For the text-containing cell, return its midpoint in [x, y] coordinate format. 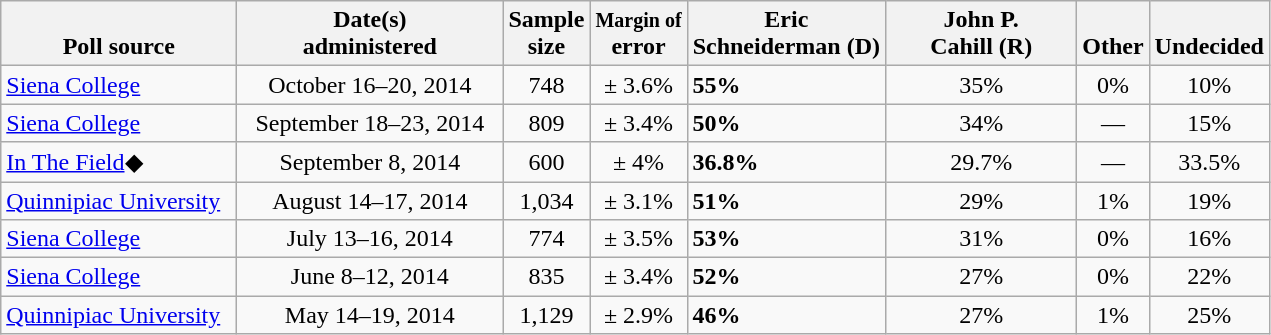
1,129 [546, 315]
In The Field◆ [119, 162]
July 13–16, 2014 [370, 239]
Date(s)administered [370, 34]
Poll source [119, 34]
September 18–23, 2014 [370, 123]
± 3.1% [638, 201]
Margin oferror [638, 34]
September 8, 2014 [370, 162]
835 [546, 277]
May 14–19, 2014 [370, 315]
19% [1209, 201]
36.8% [786, 162]
53% [786, 239]
29.7% [982, 162]
46% [786, 315]
EricSchneiderman (D) [786, 34]
51% [786, 201]
25% [1209, 315]
10% [1209, 85]
34% [982, 123]
± 3.5% [638, 239]
29% [982, 201]
31% [982, 239]
± 2.9% [638, 315]
600 [546, 162]
Samplesize [546, 34]
15% [1209, 123]
809 [546, 123]
50% [786, 123]
774 [546, 239]
± 3.6% [638, 85]
August 14–17, 2014 [370, 201]
June 8–12, 2014 [370, 277]
Undecided [1209, 34]
52% [786, 277]
55% [786, 85]
748 [546, 85]
22% [1209, 277]
October 16–20, 2014 [370, 85]
John P.Cahill (R) [982, 34]
16% [1209, 239]
1,034 [546, 201]
± 4% [638, 162]
33.5% [1209, 162]
Other [1113, 34]
35% [982, 85]
